Find where the given text appears and provide that cell's center as [X, Y] coordinate. 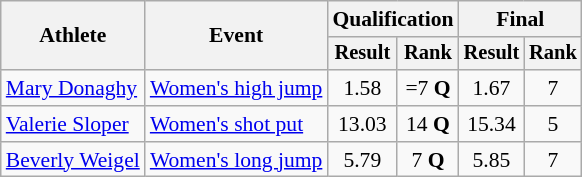
1.67 [492, 88]
=7 Q [428, 88]
14 Q [428, 124]
5 [553, 124]
15.34 [492, 124]
1.58 [362, 88]
Women's high jump [236, 88]
Women's shot put [236, 124]
7 [553, 88]
Mary Donaghy [73, 88]
Valerie Sloper [73, 124]
Event [236, 36]
13.03 [362, 124]
Final [520, 19]
Athlete [73, 36]
Qualification [392, 19]
